Determine the (X, Y) coordinate at the center of the cell enclosing the given text.  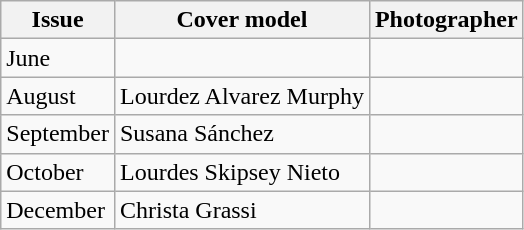
August (58, 96)
Lourdes Skipsey Nieto (242, 172)
Lourdez Alvarez Murphy (242, 96)
Photographer (446, 20)
Christa Grassi (242, 210)
December (58, 210)
Issue (58, 20)
June (58, 58)
September (58, 134)
Susana Sánchez (242, 134)
October (58, 172)
Cover model (242, 20)
